Output the (x, y) coordinate of the center of the cell containing the given text.  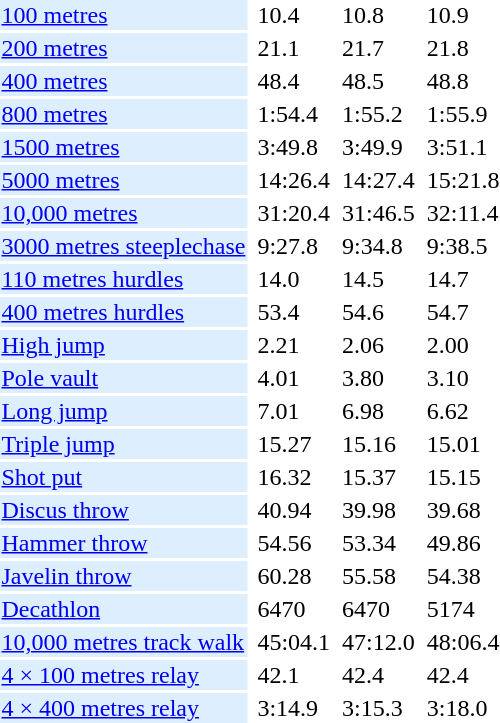
10,000 metres (124, 213)
42.1 (294, 675)
200 metres (124, 48)
Javelin throw (124, 576)
7.01 (294, 411)
60.28 (294, 576)
10.8 (379, 15)
31:20.4 (294, 213)
3:49.9 (379, 147)
47:12.0 (379, 642)
2.06 (379, 345)
2.21 (294, 345)
Triple jump (124, 444)
Long jump (124, 411)
54.56 (294, 543)
45:04.1 (294, 642)
21.7 (379, 48)
High jump (124, 345)
400 metres (124, 81)
9:27.8 (294, 246)
40.94 (294, 510)
Hammer throw (124, 543)
53.4 (294, 312)
31:46.5 (379, 213)
5000 metres (124, 180)
Pole vault (124, 378)
4.01 (294, 378)
1500 metres (124, 147)
14:27.4 (379, 180)
10,000 metres track walk (124, 642)
1:55.2 (379, 114)
3:15.3 (379, 708)
16.32 (294, 477)
3:14.9 (294, 708)
21.1 (294, 48)
Discus throw (124, 510)
48.5 (379, 81)
100 metres (124, 15)
14:26.4 (294, 180)
15.16 (379, 444)
Shot put (124, 477)
1:54.4 (294, 114)
6.98 (379, 411)
110 metres hurdles (124, 279)
3.80 (379, 378)
55.58 (379, 576)
3000 metres steeplechase (124, 246)
15.37 (379, 477)
10.4 (294, 15)
14.5 (379, 279)
15.27 (294, 444)
800 metres (124, 114)
39.98 (379, 510)
54.6 (379, 312)
Decathlon (124, 609)
4 × 100 metres relay (124, 675)
53.34 (379, 543)
9:34.8 (379, 246)
48.4 (294, 81)
3:49.8 (294, 147)
14.0 (294, 279)
42.4 (379, 675)
400 metres hurdles (124, 312)
4 × 400 metres relay (124, 708)
